Scan for the cell matching the given text and deliver its [X, Y] coordinate at center. 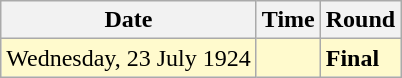
Wednesday, 23 July 1924 [129, 58]
Date [129, 20]
Round [360, 20]
Time [288, 20]
Final [360, 58]
